Pinpoint the cell where the given text exists, returning its (X, Y) midpoint coordinate. 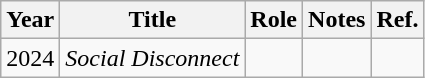
Role (274, 20)
Notes (337, 20)
2024 (30, 58)
Title (152, 20)
Social Disconnect (152, 58)
Year (30, 20)
Ref. (398, 20)
